Determine the (X, Y) coordinate at the center of the cell enclosing the given text.  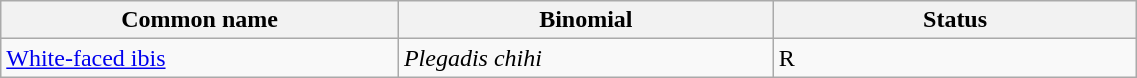
R (955, 58)
Plegadis chihi (586, 58)
Binomial (586, 20)
White-faced ibis (200, 58)
Common name (200, 20)
Status (955, 20)
